Return [X, Y] of the center of cell containing provided text 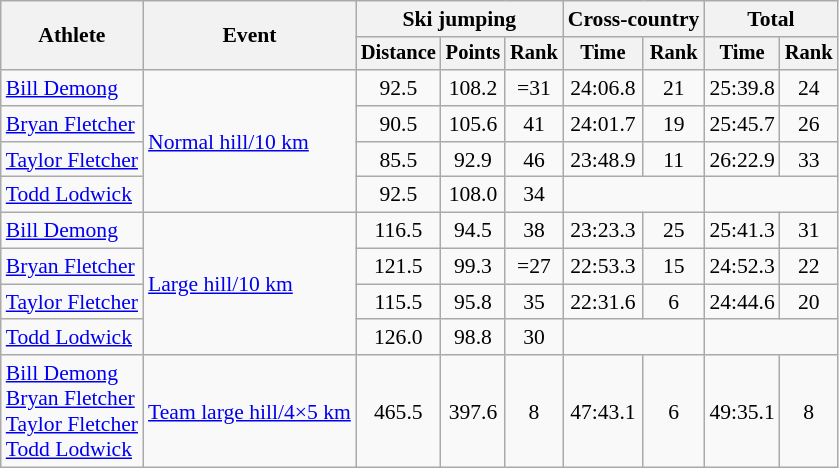
26:22.9 [742, 160]
22 [809, 267]
115.5 [398, 302]
Ski jumping [460, 19]
Distance [398, 54]
24:06.8 [603, 88]
30 [534, 338]
108.0 [473, 195]
41 [534, 124]
94.5 [473, 231]
Large hill/10 km [250, 284]
Athlete [72, 36]
23:23.3 [603, 231]
47:43.1 [603, 411]
92.9 [473, 160]
116.5 [398, 231]
26 [809, 124]
121.5 [398, 267]
19 [674, 124]
25 [674, 231]
22:31.6 [603, 302]
99.3 [473, 267]
126.0 [398, 338]
49:35.1 [742, 411]
24:44.6 [742, 302]
22:53.3 [603, 267]
38 [534, 231]
11 [674, 160]
Total [770, 19]
23:48.9 [603, 160]
24 [809, 88]
465.5 [398, 411]
397.6 [473, 411]
35 [534, 302]
Bill DemongBryan FletcherTaylor FletcherTodd Lodwick [72, 411]
24:52.3 [742, 267]
98.8 [473, 338]
Event [250, 36]
=27 [534, 267]
85.5 [398, 160]
90.5 [398, 124]
20 [809, 302]
25:39.8 [742, 88]
Team large hill/4×5 km [250, 411]
25:45.7 [742, 124]
105.6 [473, 124]
46 [534, 160]
31 [809, 231]
Cross-country [634, 19]
15 [674, 267]
21 [674, 88]
Points [473, 54]
95.8 [473, 302]
=31 [534, 88]
24:01.7 [603, 124]
25:41.3 [742, 231]
34 [534, 195]
108.2 [473, 88]
33 [809, 160]
Normal hill/10 km [250, 141]
